Detect which cell encompasses the target text, then output its [x, y] center coordinate. 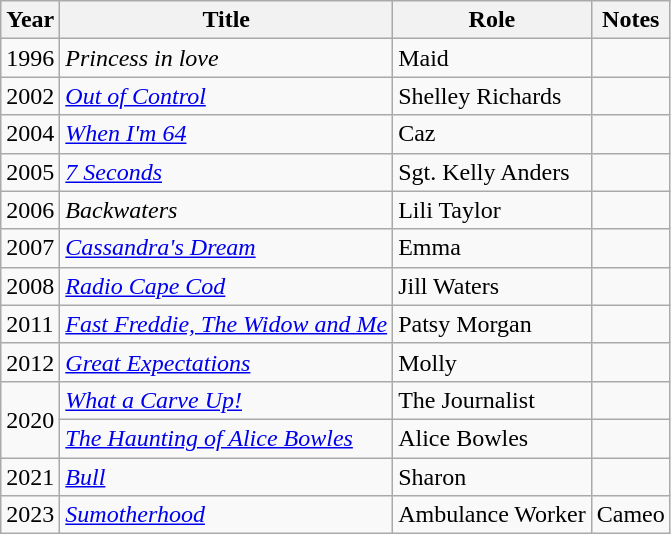
2008 [30, 286]
2023 [30, 515]
Ambulance Worker [492, 515]
The Journalist [492, 400]
2021 [30, 477]
Princess in love [226, 58]
Emma [492, 248]
Caz [492, 134]
Jill Waters [492, 286]
Sumotherhood [226, 515]
The Haunting of Alice Bowles [226, 438]
Lili Taylor [492, 210]
Fast Freddie, The Widow and Me [226, 324]
Great Expectations [226, 362]
2002 [30, 96]
Role [492, 20]
2005 [30, 172]
1996 [30, 58]
2007 [30, 248]
When I'm 64 [226, 134]
Bull [226, 477]
Alice Bowles [492, 438]
2006 [30, 210]
Out of Control [226, 96]
2011 [30, 324]
Sgt. Kelly Anders [492, 172]
Cassandra's Dream [226, 248]
What a Carve Up! [226, 400]
Shelley Richards [492, 96]
Maid [492, 58]
Sharon [492, 477]
Backwaters [226, 210]
2012 [30, 362]
Molly [492, 362]
Year [30, 20]
2004 [30, 134]
Notes [630, 20]
Title [226, 20]
7 Seconds [226, 172]
Patsy Morgan [492, 324]
Cameo [630, 515]
2020 [30, 419]
Radio Cape Cod [226, 286]
